Return [X, Y] of the center of cell containing provided text 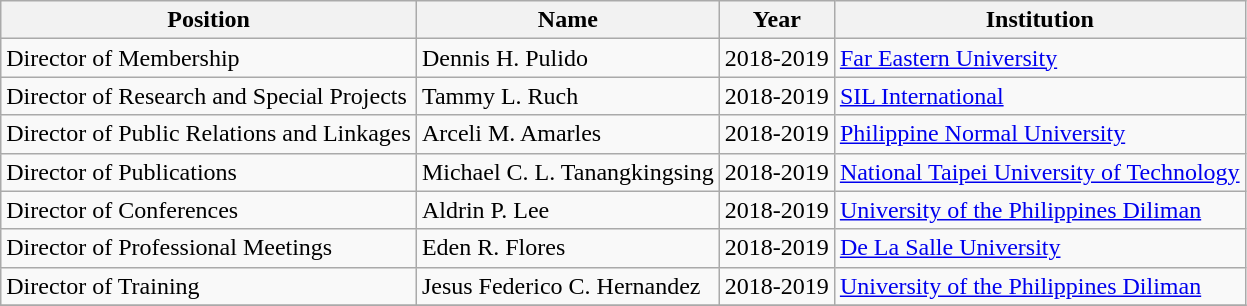
Director of Public Relations and Linkages [209, 134]
Jesus Federico C. Hernandez [568, 286]
Michael C. L. Tanangkingsing [568, 172]
Dennis H. Pulido [568, 58]
Tammy L. Ruch [568, 96]
Arceli M. Amarles [568, 134]
Aldrin P. Lee [568, 210]
Director of Conferences [209, 210]
Director of Publications [209, 172]
Director of Membership [209, 58]
Year [776, 20]
SIL International [1040, 96]
Institution [1040, 20]
Director of Professional Meetings [209, 248]
Eden R. Flores [568, 248]
National Taipei University of Technology [1040, 172]
Philippine Normal University [1040, 134]
Director of Training [209, 286]
Far Eastern University [1040, 58]
Director of Research and Special Projects [209, 96]
De La Salle University [1040, 248]
Name [568, 20]
Position [209, 20]
